Output the [x, y] coordinate of the center of the cell containing the given text.  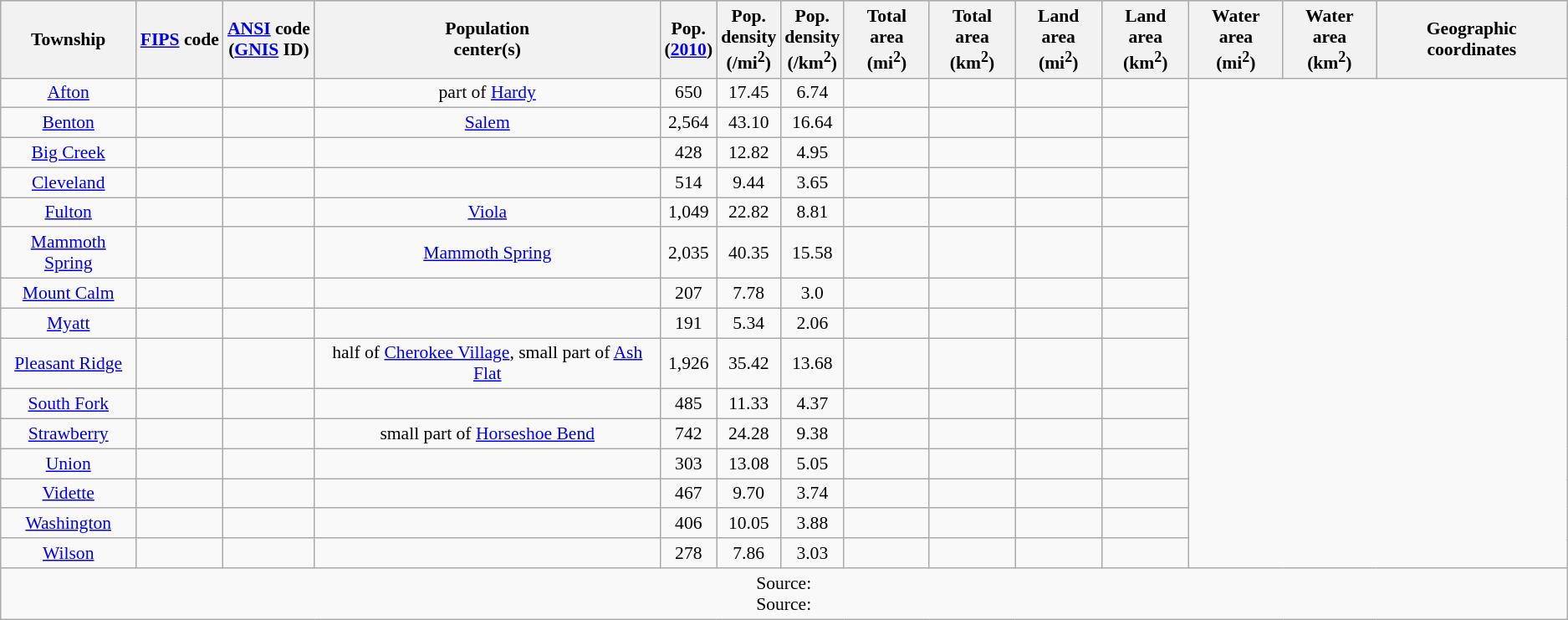
3.03 [812, 553]
5.05 [812, 464]
Pop.density(/km2) [812, 39]
35.42 [748, 363]
Strawberry [69, 434]
Wilson [69, 553]
Benton [69, 123]
3.74 [812, 494]
Vidette [69, 494]
Myatt [69, 323]
5.34 [748, 323]
467 [688, 494]
650 [688, 93]
Fulton [69, 213]
10.05 [748, 524]
13.08 [748, 464]
Washington [69, 524]
15.58 [812, 253]
6.74 [812, 93]
Total area(km2) [972, 39]
17.45 [748, 93]
3.65 [812, 182]
207 [688, 294]
514 [688, 182]
8.81 [812, 213]
Salem [487, 123]
406 [688, 524]
3.88 [812, 524]
485 [688, 404]
half of Cherokee Village, small part of Ash Flat [487, 363]
7.86 [748, 553]
2,564 [688, 123]
Populationcenter(s) [487, 39]
13.68 [812, 363]
16.64 [812, 123]
43.10 [748, 123]
24.28 [748, 434]
Township [69, 39]
Land area(mi2) [1059, 39]
7.78 [748, 294]
3.0 [812, 294]
4.95 [812, 153]
Pop.density(/mi2) [748, 39]
Water area(km2) [1330, 39]
Land area(km2) [1146, 39]
ANSI code(GNIS ID) [269, 39]
303 [688, 464]
Source: Source: [784, 594]
742 [688, 434]
Big Creek [69, 153]
South Fork [69, 404]
1,049 [688, 213]
4.37 [812, 404]
2,035 [688, 253]
Mount Calm [69, 294]
FIPS code [180, 39]
Total area(mi2) [886, 39]
1,926 [688, 363]
9.38 [812, 434]
small part of Horseshoe Bend [487, 434]
Cleveland [69, 182]
22.82 [748, 213]
Afton [69, 93]
Union [69, 464]
9.44 [748, 182]
191 [688, 323]
2.06 [812, 323]
Pop.(2010) [688, 39]
40.35 [748, 253]
9.70 [748, 494]
11.33 [748, 404]
Geographic coordinates [1472, 39]
428 [688, 153]
278 [688, 553]
Water area(mi2) [1236, 39]
Viola [487, 213]
part of Hardy [487, 93]
Pleasant Ridge [69, 363]
12.82 [748, 153]
